Extract the (X, Y) coordinate from the center of the cell holding the provided text.  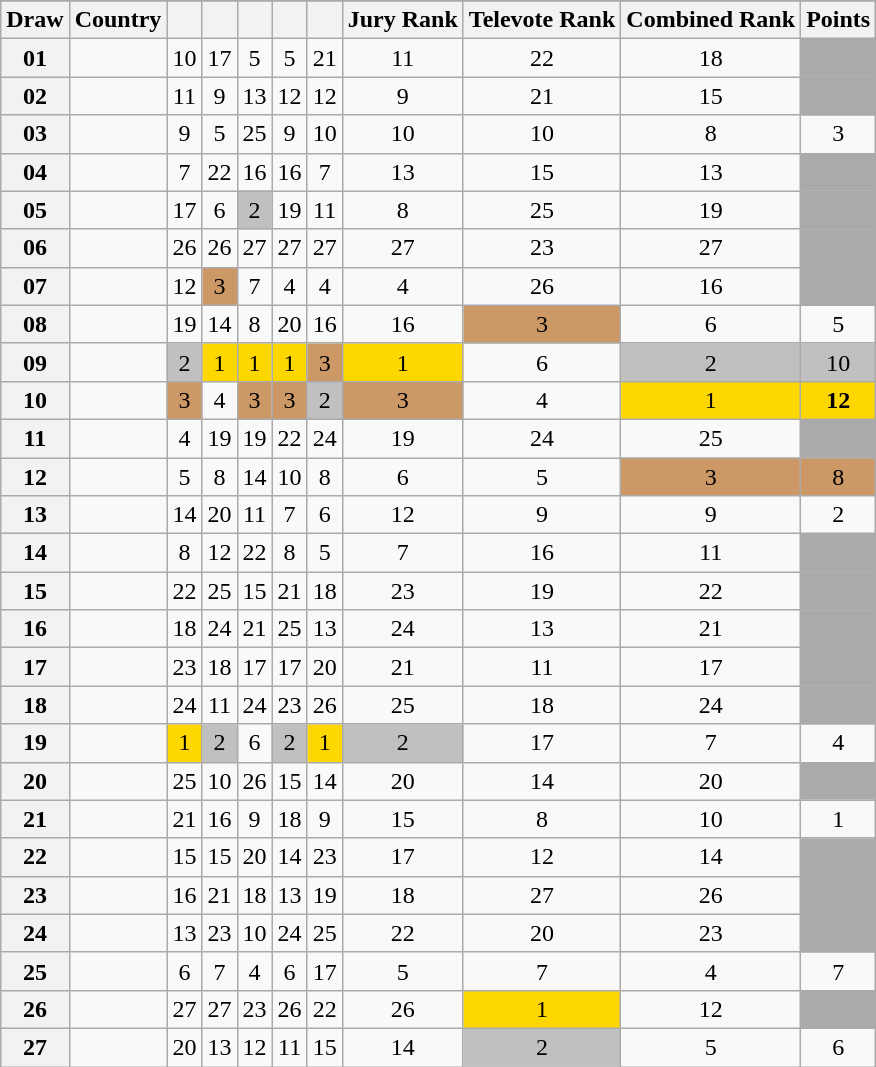
Televote Rank (542, 20)
03 (35, 134)
Jury Rank (402, 20)
09 (35, 362)
08 (35, 324)
Draw (35, 20)
02 (35, 96)
Combined Rank (711, 20)
07 (35, 286)
06 (35, 248)
04 (35, 172)
Points (838, 20)
Country (118, 20)
05 (35, 210)
01 (35, 58)
